Search for the cell housing the specified text and yield its [x, y] center coordinate. 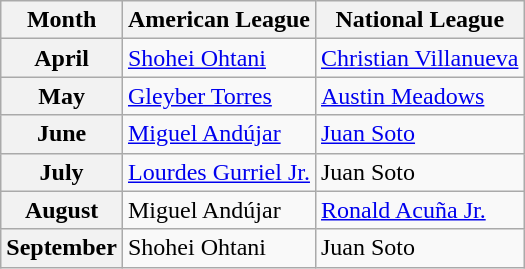
May [62, 96]
Lourdes Gurriel Jr. [218, 172]
Ronald Acuña Jr. [419, 210]
July [62, 172]
Month [62, 20]
Christian Villanueva [419, 58]
June [62, 134]
September [62, 248]
National League [419, 20]
August [62, 210]
April [62, 58]
Austin Meadows [419, 96]
American League [218, 20]
Gleyber Torres [218, 96]
